Pinpoint the cell where the given text exists, returning its (x, y) midpoint coordinate. 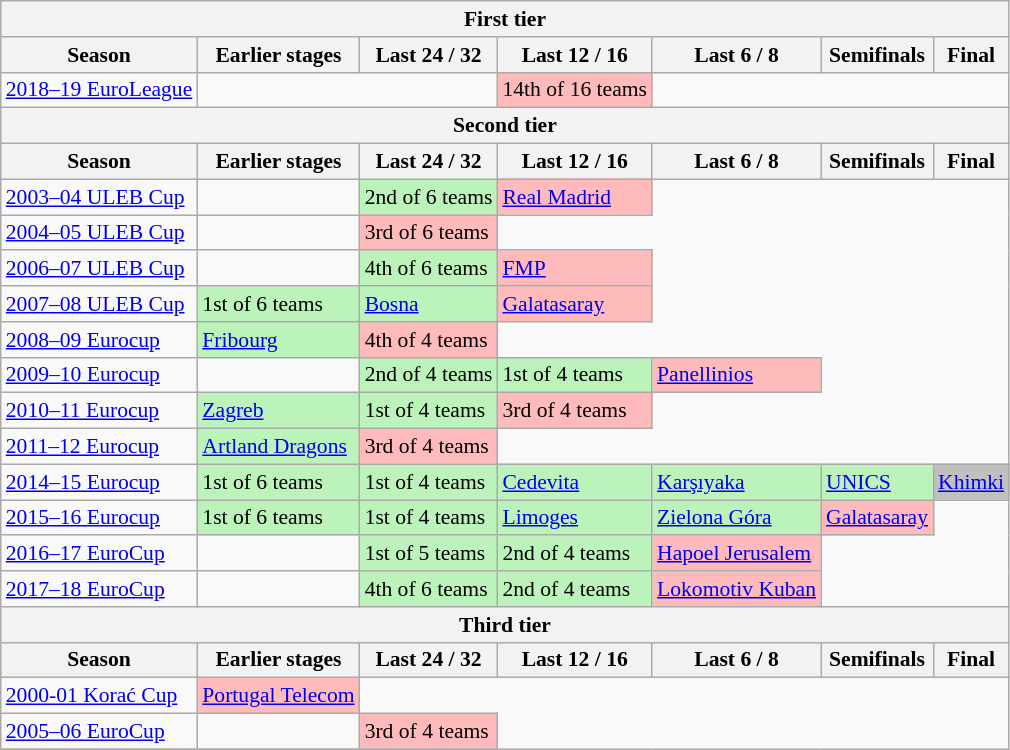
Third tier (505, 625)
2014–15 Eurocup (100, 482)
Real Madrid (574, 197)
2017–18 EuroCup (100, 589)
Zagreb (278, 411)
2005–06 EuroCup (100, 732)
2011–12 Eurocup (100, 447)
Second tier (505, 126)
Zielona Góra (736, 518)
2000-01 Korać Cup (100, 696)
UNICS (877, 482)
Karşıyaka (736, 482)
Artland Dragons (278, 447)
2009–10 Eurocup (100, 375)
Portugal Telecom (278, 696)
2008–09 Eurocup (100, 340)
Panellinios (736, 375)
2004–05 ULEB Cup (100, 233)
3rd of 6 teams (429, 233)
Limoges (574, 518)
1st of 5 teams (429, 554)
2018–19 EuroLeague (100, 90)
Lokomotiv Kuban (736, 589)
2010–11 Eurocup (100, 411)
Khimki (971, 482)
Fribourg (278, 340)
First tier (505, 19)
14th of 16 teams (574, 90)
FMP (574, 269)
Bosna (429, 304)
2003–04 ULEB Cup (100, 197)
4th of 4 teams (429, 340)
2nd of 6 teams (429, 197)
2007–08 ULEB Cup (100, 304)
Cedevita (574, 482)
2015–16 Eurocup (100, 518)
2016–17 EuroCup (100, 554)
2006–07 ULEB Cup (100, 269)
Hapoel Jerusalem (736, 554)
